Determine the (x, y) coordinate at the center of the cell enclosing the given text.  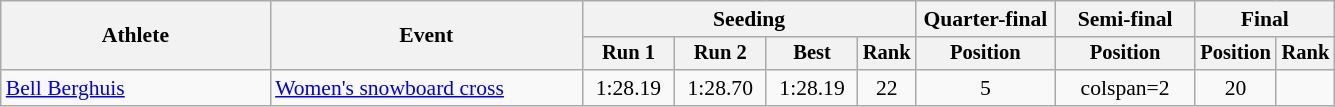
Run 2 (720, 54)
Final (1265, 19)
1:28.70 (720, 88)
Best (812, 54)
Women's snowboard cross (426, 88)
Bell Berghuis (136, 88)
22 (887, 88)
5 (986, 88)
Seeding (750, 19)
Athlete (136, 36)
colspan=2 (1125, 88)
Quarter-final (986, 19)
Event (426, 36)
Semi-final (1125, 19)
Run 1 (629, 54)
20 (1236, 88)
